Provide the (x, y) coordinate of the cell's center where the given text is located.  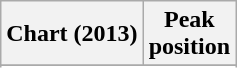
Chart (2013) (72, 34)
Peakposition (189, 34)
